Determine the (x, y) coordinate at the center of the cell enclosing the given text.  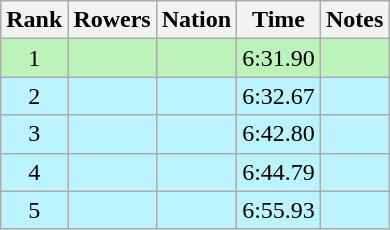
Rowers (112, 20)
2 (34, 96)
6:32.67 (279, 96)
Nation (196, 20)
6:42.80 (279, 134)
1 (34, 58)
Notes (354, 20)
4 (34, 172)
6:55.93 (279, 210)
Time (279, 20)
Rank (34, 20)
5 (34, 210)
6:44.79 (279, 172)
6:31.90 (279, 58)
3 (34, 134)
